Pinpoint the cell where the given text exists, returning its [x, y] midpoint coordinate. 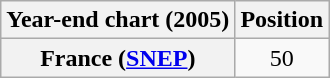
Position [282, 20]
Year-end chart (2005) [118, 20]
50 [282, 58]
France (SNEP) [118, 58]
